Detect which cell encompasses the target text, then output its (X, Y) center coordinate. 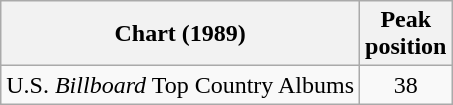
U.S. Billboard Top Country Albums (180, 85)
Chart (1989) (180, 34)
Peakposition (406, 34)
38 (406, 85)
